Pinpoint the cell where the given text exists, returning its (x, y) midpoint coordinate. 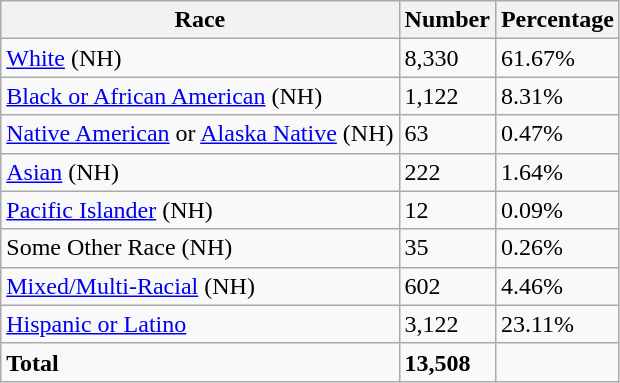
13,508 (447, 362)
61.67% (557, 58)
Pacific Islander (NH) (200, 210)
White (NH) (200, 58)
35 (447, 248)
4.46% (557, 286)
1.64% (557, 172)
12 (447, 210)
Some Other Race (NH) (200, 248)
0.09% (557, 210)
1,122 (447, 96)
Number (447, 20)
8,330 (447, 58)
222 (447, 172)
23.11% (557, 324)
Black or African American (NH) (200, 96)
63 (447, 134)
0.26% (557, 248)
Race (200, 20)
Hispanic or Latino (200, 324)
Native American or Alaska Native (NH) (200, 134)
3,122 (447, 324)
Asian (NH) (200, 172)
Mixed/Multi-Racial (NH) (200, 286)
Percentage (557, 20)
8.31% (557, 96)
Total (200, 362)
602 (447, 286)
0.47% (557, 134)
